Search for the cell housing the specified text and yield its (X, Y) center coordinate. 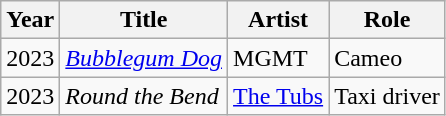
Artist (278, 20)
Title (144, 20)
Bubblegum Dog (144, 58)
Taxi driver (388, 96)
Round the Bend (144, 96)
Cameo (388, 58)
Role (388, 20)
The Tubs (278, 96)
MGMT (278, 58)
Year (30, 20)
